Provide the [x, y] coordinate of the cell's center where the given text is located.  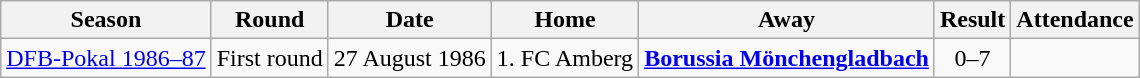
Round [270, 20]
Borussia Mönchengladbach [787, 58]
Attendance [1075, 20]
Season [106, 20]
Away [787, 20]
Home [564, 20]
Date [410, 20]
Result [972, 20]
27 August 1986 [410, 58]
First round [270, 58]
DFB-Pokal 1986–87 [106, 58]
1. FC Amberg [564, 58]
0–7 [972, 58]
